Return [X, Y] of the center of cell containing provided text 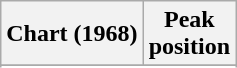
Chart (1968) [72, 34]
Peak position [189, 34]
